Output the [X, Y] coordinate of the center of the cell containing the given text.  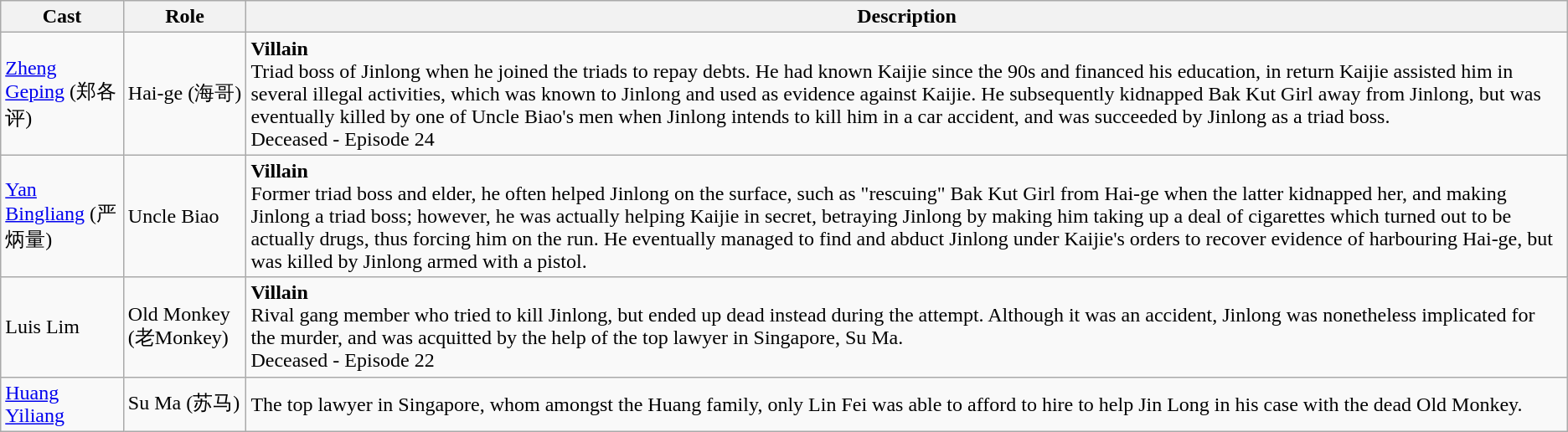
Huang Yiliang [62, 404]
Role [184, 17]
Hai-ge (海哥) [184, 94]
Uncle Biao [184, 216]
Old Monkey (老Monkey) [184, 327]
Description [906, 17]
Yan Bingliang (严炳量) [62, 216]
Luis Lim [62, 327]
Su Ma (苏马) [184, 404]
Cast [62, 17]
Zheng Geping (郑各评) [62, 94]
